Capture the cell that displays the provided text and extract its (x, y) central coordinate. 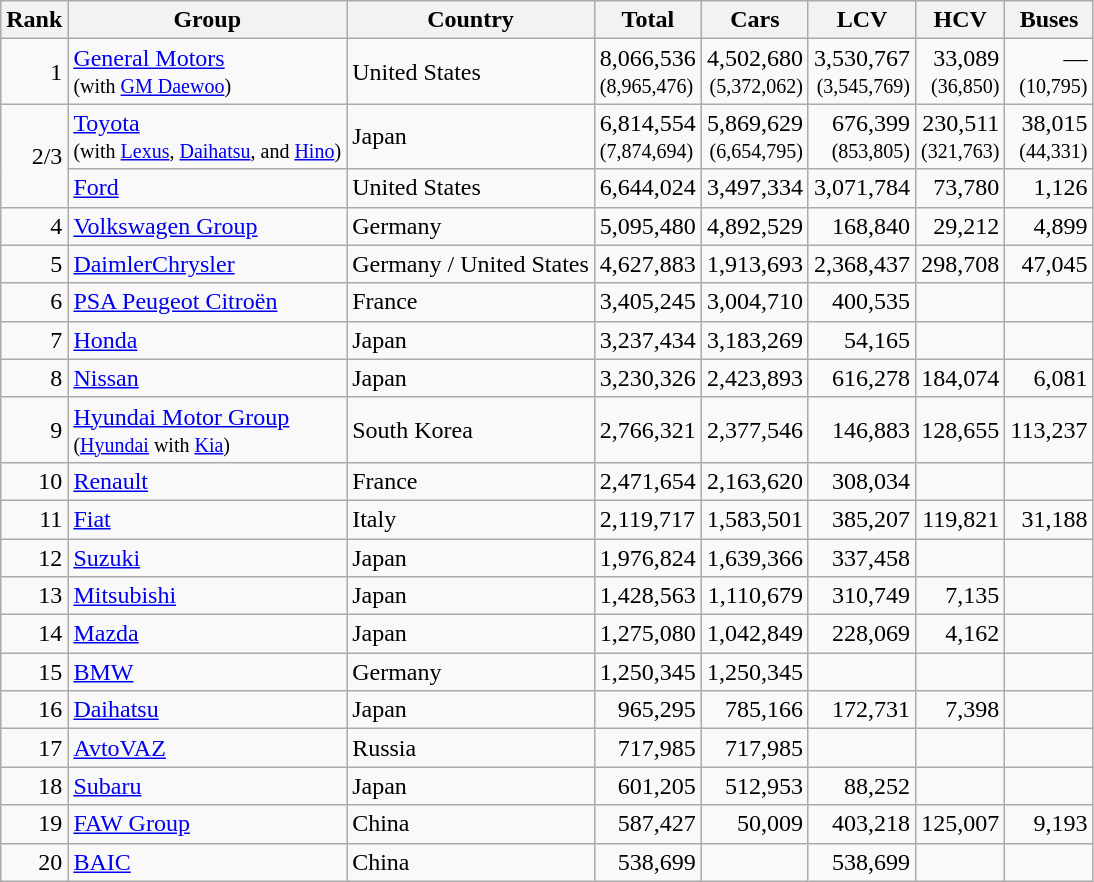
16 (34, 710)
29,212 (960, 226)
Volkswagen Group (208, 226)
1,913,693 (754, 264)
FAW Group (208, 824)
Honda (208, 340)
3,071,784 (862, 188)
385,207 (862, 519)
HCV (960, 20)
6,081 (1049, 378)
2,766,321 (648, 430)
50,009 (754, 824)
15 (34, 672)
Fiat (208, 519)
1,275,080 (648, 634)
8 (34, 378)
DaimlerChrysler (208, 264)
31,188 (1049, 519)
1,639,366 (754, 557)
3,183,269 (754, 340)
7,398 (960, 710)
18 (34, 786)
8,066,536 (8,965,476) (648, 72)
10 (34, 481)
128,655 (960, 430)
1,428,563 (648, 596)
400,535 (862, 302)
73,780 (960, 188)
3,237,434 (648, 340)
Russia (471, 748)
Subaru (208, 786)
2,471,654 (648, 481)
3,405,245 (648, 302)
3,230,326 (648, 378)
Buses (1049, 20)
2,368,437 (862, 264)
2,119,717 (648, 519)
6,814,554 (7,874,694) (648, 136)
7 (34, 340)
9,193 (1049, 824)
4,892,529 (754, 226)
Renault (208, 481)
337,458 (862, 557)
5 (34, 264)
4,627,883 (648, 264)
403,218 (862, 824)
2,423,893 (754, 378)
298,708 (960, 264)
125,007 (960, 824)
4 (34, 226)
Group (208, 20)
616,278 (862, 378)
54,165 (862, 340)
Nissan (208, 378)
2,163,620 (754, 481)
184,074 (960, 378)
1,976,824 (648, 557)
228,069 (862, 634)
113,237 (1049, 430)
12 (34, 557)
BMW (208, 672)
38,015 (44,331) (1049, 136)
230,511 (321,763) (960, 136)
General Motors (with GM Daewoo) (208, 72)
Italy (471, 519)
Hyundai Motor Group (Hyundai with Kia) (208, 430)
4,162 (960, 634)
BAIC (208, 862)
14 (34, 634)
2/3 (34, 156)
1,042,849 (754, 634)
Daihatsu (208, 710)
965,295 (648, 710)
601,205 (648, 786)
5,869,629 (6,654,795) (754, 136)
LCV (862, 20)
6,644,024 (648, 188)
2,377,546 (754, 430)
308,034 (862, 481)
— (10,795) (1049, 72)
Toyota (with Lexus, Daihatsu, and Hino) (208, 136)
17 (34, 748)
3,497,334 (754, 188)
9 (34, 430)
587,427 (648, 824)
172,731 (862, 710)
20 (34, 862)
512,953 (754, 786)
1,583,501 (754, 519)
Mazda (208, 634)
1,110,679 (754, 596)
Mitsubishi (208, 596)
1,126 (1049, 188)
Cars (754, 20)
Suzuki (208, 557)
3,530,767 (3,545,769) (862, 72)
88,252 (862, 786)
1 (34, 72)
4,899 (1049, 226)
5,095,480 (648, 226)
6 (34, 302)
Total (648, 20)
47,045 (1049, 264)
19 (34, 824)
South Korea (471, 430)
676,399 (853,805) (862, 136)
168,840 (862, 226)
785,166 (754, 710)
PSA Peugeot Citroën (208, 302)
Germany / United States (471, 264)
13 (34, 596)
Rank (34, 20)
AvtoVAZ (208, 748)
33,089 (36,850) (960, 72)
310,749 (862, 596)
Ford (208, 188)
11 (34, 519)
119,821 (960, 519)
Country (471, 20)
4,502,680 (5,372,062) (754, 72)
7,135 (960, 596)
146,883 (862, 430)
3,004,710 (754, 302)
